Extract the (X, Y) coordinate from the center of the cell holding the provided text.  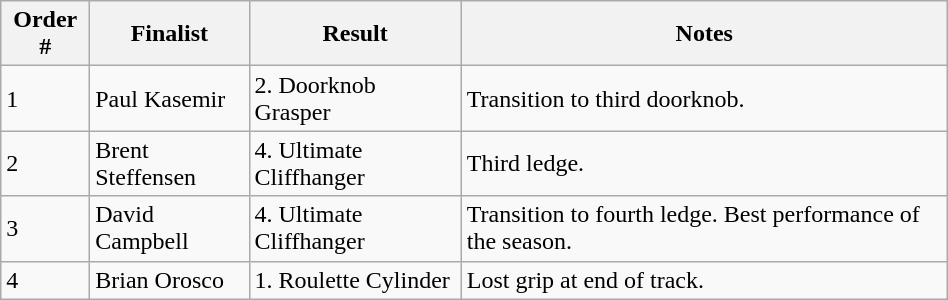
Transition to third doorknob. (704, 98)
Lost grip at end of track. (704, 280)
1. Roulette Cylinder (355, 280)
Brent Steffensen (170, 164)
Paul Kasemir (170, 98)
David Campbell (170, 228)
Finalist (170, 34)
1 (46, 98)
Third ledge. (704, 164)
2. Doorknob Grasper (355, 98)
Result (355, 34)
Notes (704, 34)
Brian Orosco (170, 280)
Order # (46, 34)
2 (46, 164)
4 (46, 280)
Transition to fourth ledge. Best performance of the season. (704, 228)
3 (46, 228)
